Find where the given text appears and provide that cell's center as [x, y] coordinate. 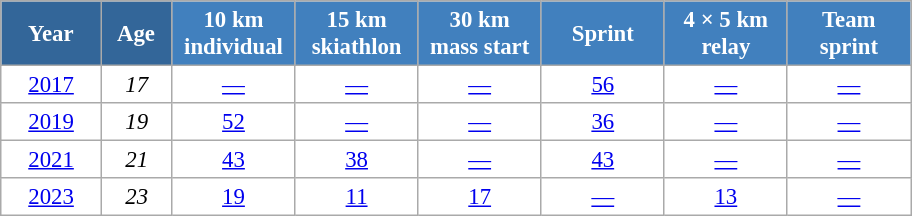
36 [602, 122]
11 [356, 197]
23 [136, 197]
Team sprint [848, 34]
4 × 5 km relay [726, 34]
2023 [52, 197]
Year [52, 34]
2021 [52, 160]
15 km skiathlon [356, 34]
2019 [52, 122]
56 [602, 85]
13 [726, 197]
38 [356, 160]
Age [136, 34]
52 [234, 122]
Sprint [602, 34]
21 [136, 160]
30 km mass start [480, 34]
10 km individual [234, 34]
2017 [52, 85]
